Return [X, Y] of the center of cell containing provided text 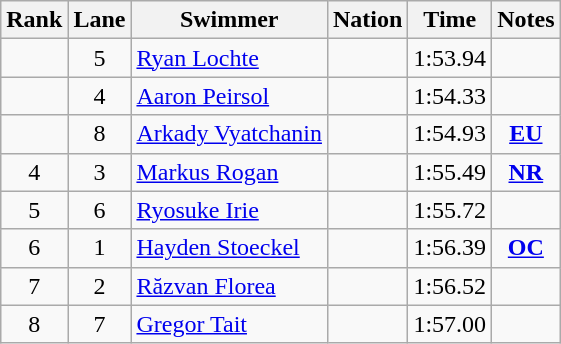
Gregor Tait [230, 324]
1:54.33 [450, 96]
1:56.52 [450, 286]
Ryosuke Irie [230, 210]
Aaron Peirsol [230, 96]
Nation [367, 20]
OC [526, 248]
1:54.93 [450, 134]
Ryan Lochte [230, 58]
Arkady Vyatchanin [230, 134]
1:53.94 [450, 58]
Hayden Stoeckel [230, 248]
EU [526, 134]
1:57.00 [450, 324]
Rank [34, 20]
2 [100, 286]
Swimmer [230, 20]
Markus Rogan [230, 172]
Notes [526, 20]
Lane [100, 20]
1:55.49 [450, 172]
NR [526, 172]
1:55.72 [450, 210]
Time [450, 20]
1 [100, 248]
Răzvan Florea [230, 286]
1:56.39 [450, 248]
3 [100, 172]
